Capture the cell that displays the provided text and extract its [x, y] central coordinate. 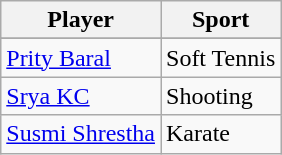
Srya KC [81, 96]
Shooting [220, 96]
Player [81, 20]
Susmi Shrestha [81, 134]
Sport [220, 20]
Soft Tennis [220, 58]
Prity Baral [81, 58]
Karate [220, 134]
